Detect which cell encompasses the target text, then output its (x, y) center coordinate. 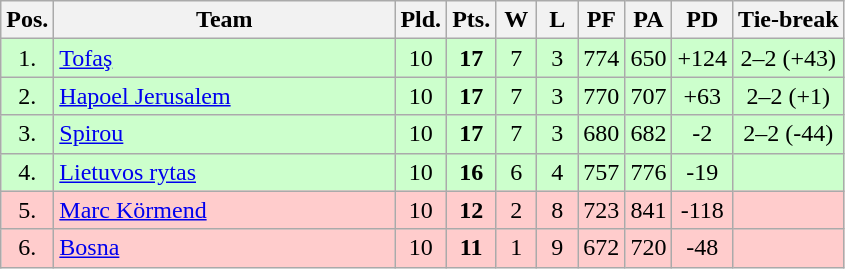
776 (648, 172)
Lietuvos rytas (224, 172)
720 (648, 248)
774 (602, 58)
9 (558, 248)
16 (472, 172)
Spirou (224, 134)
650 (648, 58)
5. (28, 210)
+124 (702, 58)
723 (602, 210)
PF (602, 20)
2–2 (+1) (789, 96)
2. (28, 96)
12 (472, 210)
Pos. (28, 20)
Pld. (421, 20)
770 (602, 96)
Bosna (224, 248)
-2 (702, 134)
Hapoel Jerusalem (224, 96)
841 (648, 210)
4 (558, 172)
PD (702, 20)
W (516, 20)
672 (602, 248)
11 (472, 248)
1. (28, 58)
3. (28, 134)
-118 (702, 210)
+63 (702, 96)
6. (28, 248)
680 (602, 134)
Team (224, 20)
PA (648, 20)
8 (558, 210)
L (558, 20)
682 (648, 134)
757 (602, 172)
4. (28, 172)
2 (516, 210)
-48 (702, 248)
2–2 (-44) (789, 134)
-19 (702, 172)
Marc Körmend (224, 210)
707 (648, 96)
Tofaş (224, 58)
6 (516, 172)
2–2 (+43) (789, 58)
Pts. (472, 20)
Tie-break (789, 20)
1 (516, 248)
